Return [x, y] of the center of cell containing provided text 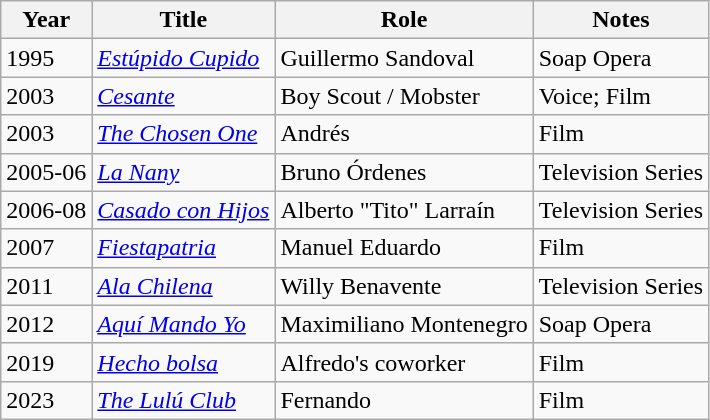
Aquí Mando Yo [184, 324]
Estúpido Cupido [184, 58]
Maximiliano Montenegro [404, 324]
The Chosen One [184, 134]
2019 [46, 362]
2023 [46, 400]
La Nany [184, 172]
Year [46, 20]
Manuel Eduardo [404, 248]
Notes [620, 20]
Andrés [404, 134]
Casado con Hijos [184, 210]
2007 [46, 248]
The Lulú Club [184, 400]
2011 [46, 286]
2005-06 [46, 172]
Fernando [404, 400]
Ala Chilena [184, 286]
Alberto "Tito" Larraín [404, 210]
Willy Benavente [404, 286]
Alfredo's coworker [404, 362]
1995 [46, 58]
Hecho bolsa [184, 362]
Fiestapatria [184, 248]
Guillermo Sandoval [404, 58]
Title [184, 20]
Voice; Film [620, 96]
Bruno Órdenes [404, 172]
Cesante [184, 96]
Boy Scout / Mobster [404, 96]
2006-08 [46, 210]
2012 [46, 324]
Role [404, 20]
